Detect which cell encompasses the target text, then output its [x, y] center coordinate. 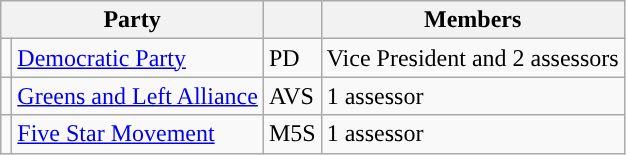
AVS [292, 96]
Greens and Left Alliance [138, 96]
Five Star Movement [138, 134]
M5S [292, 134]
Members [472, 20]
Democratic Party [138, 58]
Party [132, 20]
PD [292, 58]
Vice President and 2 assessors [472, 58]
